Provide the (x, y) coordinate of the cell's center where the given text is located.  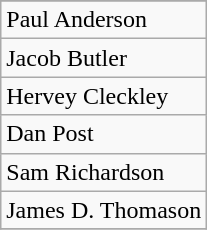
Sam Richardson (104, 172)
Jacob Butler (104, 58)
Dan Post (104, 134)
Hervey Cleckley (104, 96)
Paul Anderson (104, 20)
James D. Thomason (104, 210)
